Locate the cell with the specified text and output its [X, Y] center coordinate. 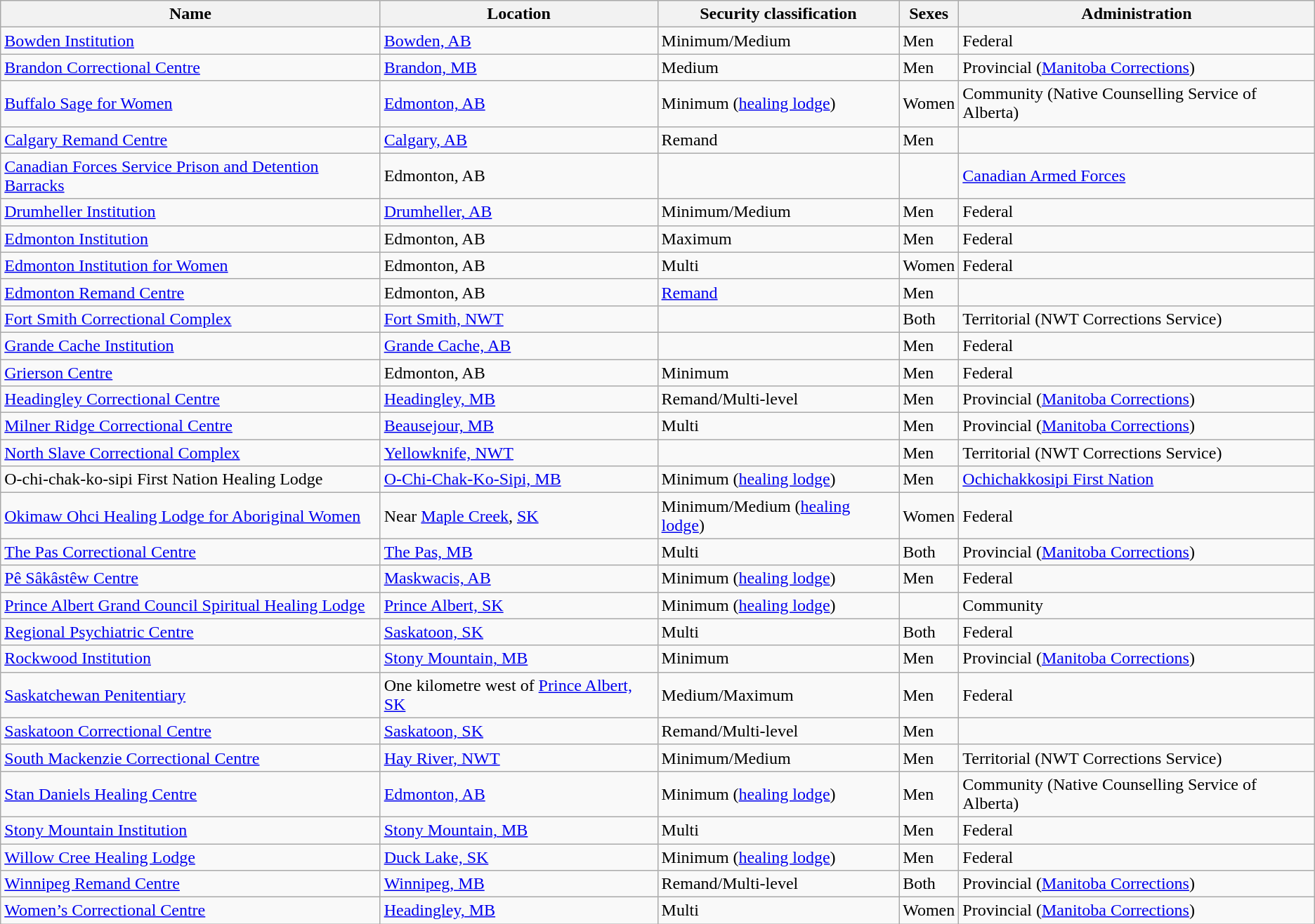
Calgary, AB [518, 140]
Winnipeg Remand Centre [190, 884]
Sexes [929, 14]
Grande Cache Institution [190, 345]
O-chi-chak-ko-sipi First Nation Healing Lodge [190, 480]
Minimum/Medium (healing lodge) [778, 515]
Duck Lake, SK [518, 857]
Edmonton Institution for Women [190, 265]
Fort Smith Correctional Complex [190, 319]
Stony Mountain Institution [190, 830]
Medium [778, 67]
Pê Sâkâstêw Centre [190, 579]
Okimaw Ohci Healing Lodge for Aboriginal Women [190, 515]
Yellowknife, NWT [518, 453]
Bowden Institution [190, 41]
North Slave Correctional Complex [190, 453]
Medium/Maximum [778, 695]
Stan Daniels Healing Centre [190, 793]
The Pas, MB [518, 552]
Saskatchewan Penitentiary [190, 695]
Willow Cree Healing Lodge [190, 857]
Edmonton Remand Centre [190, 292]
Grande Cache, AB [518, 345]
Near Maple Creek, SK [518, 515]
Headingley Correctional Centre [190, 400]
Canadian Armed Forces [1137, 176]
Hay River, NWT [518, 758]
Administration [1137, 14]
Brandon, MB [518, 67]
Drumheller, AB [518, 212]
Women’s Correctional Centre [190, 911]
Name [190, 14]
Milner Ridge Correctional Centre [190, 426]
Drumheller Institution [190, 212]
Edmonton Institution [190, 239]
Prince Albert Grand Council Spiritual Healing Lodge [190, 605]
Winnipeg, MB [518, 884]
Maximum [778, 239]
Fort Smith, NWT [518, 319]
Buffalo Sage for Women [190, 104]
Prince Albert, SK [518, 605]
Grierson Centre [190, 373]
Ochichakkosipi First Nation [1137, 480]
Bowden, AB [518, 41]
Maskwacis, AB [518, 579]
Security classification [778, 14]
South Mackenzie Correctional Centre [190, 758]
Rockwood Institution [190, 659]
Regional Psychiatric Centre [190, 632]
Location [518, 14]
The Pas Correctional Centre [190, 552]
Calgary Remand Centre [190, 140]
Community [1137, 605]
Canadian Forces Service Prison and Detention Barracks [190, 176]
One kilometre west of Prince Albert, SK [518, 695]
Saskatoon Correctional Centre [190, 731]
O-Chi-Chak-Ko-Sipi, MB [518, 480]
Brandon Correctional Centre [190, 67]
Beausejour, MB [518, 426]
